Scan for the cell matching the given text and deliver its (x, y) coordinate at center. 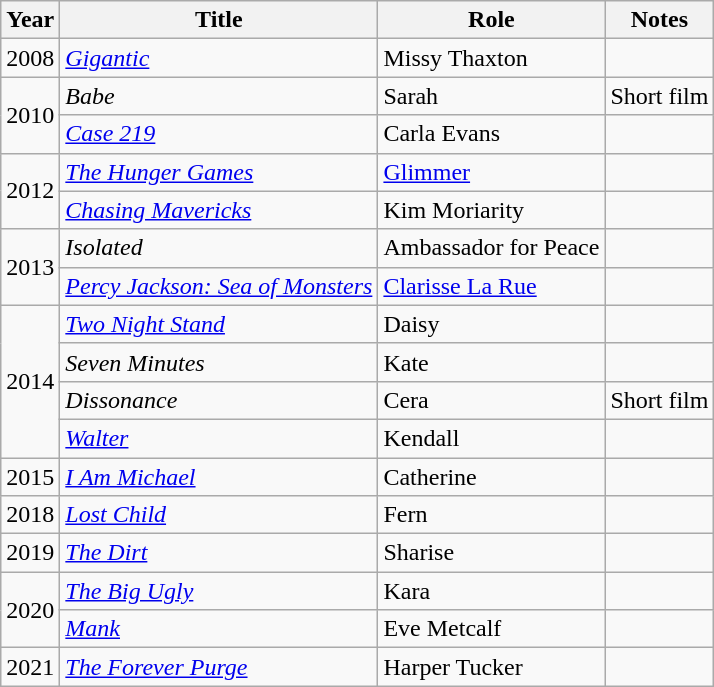
Lost Child (219, 515)
2015 (30, 477)
Notes (660, 20)
The Forever Purge (219, 667)
Mank (219, 629)
Cera (492, 400)
Ambassador for Peace (492, 248)
Gigantic (219, 58)
Catherine (492, 477)
The Hunger Games (219, 172)
Kim Moriarity (492, 210)
Title (219, 20)
2012 (30, 191)
2013 (30, 267)
Daisy (492, 324)
Walter (219, 438)
Percy Jackson: Sea of Monsters (219, 286)
2008 (30, 58)
The Big Ugly (219, 591)
Fern (492, 515)
Two Night Stand (219, 324)
Case 219 (219, 134)
2014 (30, 381)
I Am Michael (219, 477)
Chasing Mavericks (219, 210)
2021 (30, 667)
Seven Minutes (219, 362)
Harper Tucker (492, 667)
Sharise (492, 553)
2019 (30, 553)
Eve Metcalf (492, 629)
Glimmer (492, 172)
Kara (492, 591)
2018 (30, 515)
Dissonance (219, 400)
Missy Thaxton (492, 58)
Babe (219, 96)
Year (30, 20)
Role (492, 20)
Isolated (219, 248)
Clarisse La Rue (492, 286)
Carla Evans (492, 134)
2010 (30, 115)
2020 (30, 610)
The Dirt (219, 553)
Sarah (492, 96)
Kendall (492, 438)
Kate (492, 362)
